Scan for the cell matching the given text and deliver its [X, Y] coordinate at center. 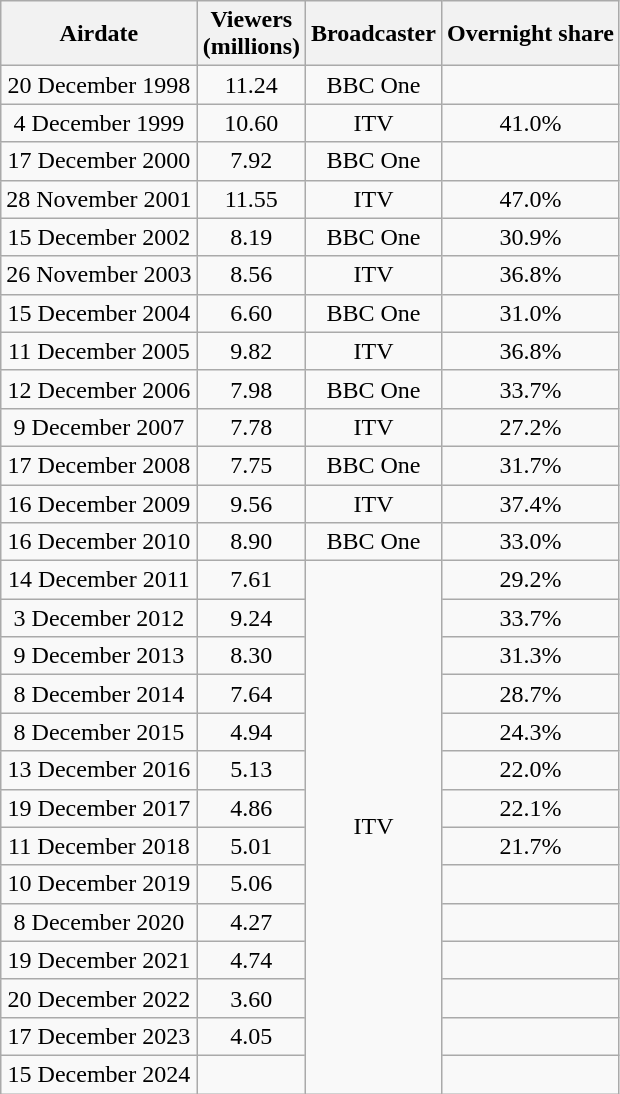
41.0% [530, 123]
22.0% [530, 770]
8.19 [251, 237]
4.27 [251, 922]
17 December 2000 [99, 161]
20 December 2022 [99, 998]
5.06 [251, 884]
20 December 1998 [99, 85]
Airdate [99, 34]
8 December 2020 [99, 922]
14 December 2011 [99, 580]
6.60 [251, 313]
Broadcaster [374, 34]
4.74 [251, 960]
31.0% [530, 313]
4.05 [251, 1036]
7.61 [251, 580]
17 December 2023 [99, 1036]
9.56 [251, 503]
8.56 [251, 275]
27.2% [530, 427]
21.7% [530, 846]
15 December 2024 [99, 1074]
11.24 [251, 85]
7.98 [251, 389]
7.78 [251, 427]
10.60 [251, 123]
4.86 [251, 808]
33.0% [530, 542]
Overnight share [530, 34]
7.92 [251, 161]
19 December 2021 [99, 960]
11.55 [251, 199]
19 December 2017 [99, 808]
9.82 [251, 351]
3.60 [251, 998]
9 December 2013 [99, 656]
7.64 [251, 694]
8.90 [251, 542]
26 November 2003 [99, 275]
28 November 2001 [99, 199]
Viewers(millions) [251, 34]
24.3% [530, 732]
17 December 2008 [99, 465]
4.94 [251, 732]
30.9% [530, 237]
3 December 2012 [99, 618]
8 December 2015 [99, 732]
11 December 2018 [99, 846]
31.7% [530, 465]
47.0% [530, 199]
8 December 2014 [99, 694]
10 December 2019 [99, 884]
37.4% [530, 503]
15 December 2004 [99, 313]
11 December 2005 [99, 351]
15 December 2002 [99, 237]
16 December 2009 [99, 503]
4 December 1999 [99, 123]
16 December 2010 [99, 542]
5.13 [251, 770]
13 December 2016 [99, 770]
22.1% [530, 808]
8.30 [251, 656]
9.24 [251, 618]
28.7% [530, 694]
5.01 [251, 846]
12 December 2006 [99, 389]
31.3% [530, 656]
7.75 [251, 465]
9 December 2007 [99, 427]
29.2% [530, 580]
